For the text-containing cell, return its midpoint in (x, y) coordinate format. 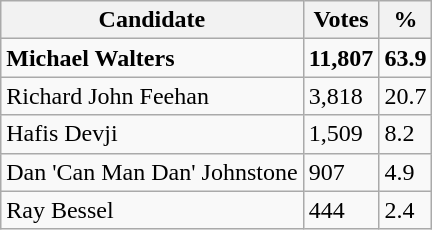
Hafis Devji (152, 134)
Dan 'Can Man Dan' Johnstone (152, 172)
% (406, 20)
2.4 (406, 210)
444 (341, 210)
Ray Bessel (152, 210)
Michael Walters (152, 58)
Votes (341, 20)
20.7 (406, 96)
4.9 (406, 172)
11,807 (341, 58)
8.2 (406, 134)
Richard John Feehan (152, 96)
907 (341, 172)
63.9 (406, 58)
Candidate (152, 20)
1,509 (341, 134)
3,818 (341, 96)
